Return the [x, y] coordinate for the center point of the cell that contains the specified text.  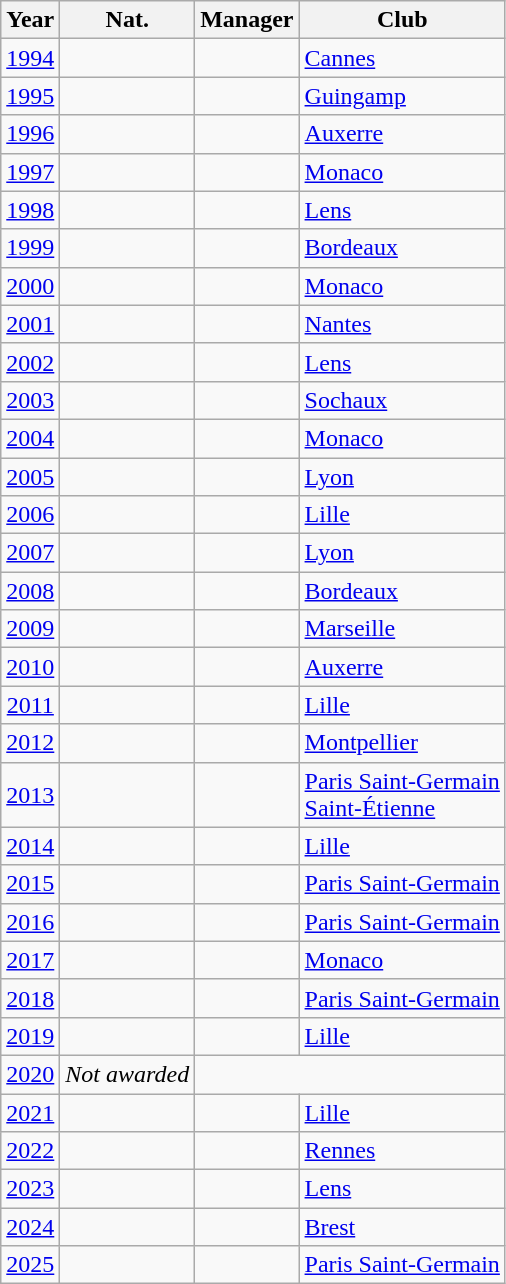
2015 [30, 884]
2009 [30, 629]
2020 [30, 1074]
Nat. [128, 20]
2004 [30, 438]
1997 [30, 172]
2018 [30, 998]
2003 [30, 400]
Montpellier [402, 743]
Not awarded [128, 1074]
Paris Saint-GermainSaint-Étienne [402, 794]
Guingamp [402, 96]
2010 [30, 667]
1998 [30, 210]
Rennes [402, 1151]
2012 [30, 743]
1996 [30, 134]
2019 [30, 1036]
Cannes [402, 58]
Sochaux [402, 400]
2022 [30, 1151]
Year [30, 20]
2008 [30, 591]
2001 [30, 324]
2006 [30, 515]
Manager [247, 20]
2016 [30, 922]
Marseille [402, 629]
2014 [30, 846]
Brest [402, 1227]
Club [402, 20]
2002 [30, 362]
2007 [30, 553]
1994 [30, 58]
2005 [30, 477]
2025 [30, 1265]
2024 [30, 1227]
2013 [30, 794]
2021 [30, 1113]
2000 [30, 286]
1999 [30, 248]
2011 [30, 705]
2017 [30, 960]
2023 [30, 1189]
Nantes [402, 324]
1995 [30, 96]
